From the cell containing the given text, extract its center point as (X, Y) coordinate. 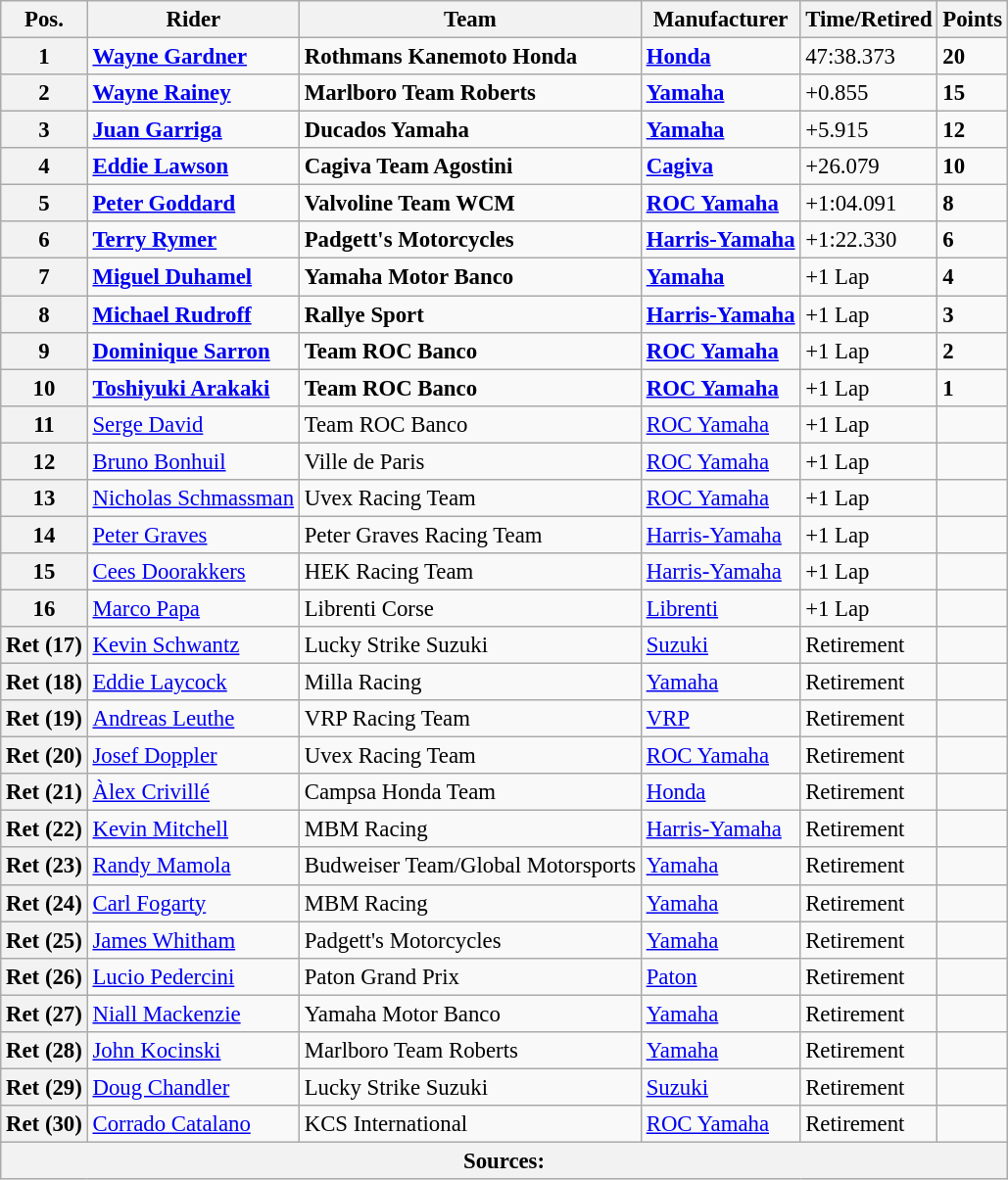
Corrado Catalano (193, 1124)
Budweiser Team/Global Motorsports (470, 867)
+1:04.091 (869, 204)
Bruno Bonhuil (193, 461)
Cagiva Team Agostini (470, 166)
Sources: (504, 1160)
Eddie Laycock (193, 683)
47:38.373 (869, 57)
Ret (28) (44, 1051)
Milla Racing (470, 683)
Ret (30) (44, 1124)
13 (44, 498)
Michael Rudroff (193, 314)
Kevin Schwantz (193, 645)
Dominique Sarron (193, 351)
20 (972, 57)
KCS International (470, 1124)
Eddie Lawson (193, 166)
Team (470, 20)
Nicholas Schmassman (193, 498)
Ret (29) (44, 1087)
Ville de Paris (470, 461)
Peter Graves Racing Team (470, 535)
9 (44, 351)
Ret (20) (44, 756)
VRP Racing Team (470, 719)
Ret (24) (44, 903)
Andreas Leuthe (193, 719)
7 (44, 277)
+26.079 (869, 166)
Valvoline Team WCM (470, 204)
Ret (18) (44, 683)
Peter Graves (193, 535)
Ret (22) (44, 829)
5 (44, 204)
Campsa Honda Team (470, 792)
Terry Rymer (193, 240)
Rallye Sport (470, 314)
14 (44, 535)
James Whitham (193, 940)
Paton Grand Prix (470, 976)
Serge David (193, 424)
+0.855 (869, 93)
Manufacturer (720, 20)
+5.915 (869, 130)
+1:22.330 (869, 240)
Carl Fogarty (193, 903)
Peter Goddard (193, 204)
Wayne Rainey (193, 93)
Rothmans Kanemoto Honda (470, 57)
Paton (720, 976)
Ret (21) (44, 792)
Pos. (44, 20)
Rider (193, 20)
Cees Doorakkers (193, 572)
Doug Chandler (193, 1087)
Cagiva (720, 166)
John Kocinski (193, 1051)
Points (972, 20)
Àlex Crivillé (193, 792)
Marco Papa (193, 608)
Lucio Pedercini (193, 976)
Toshiyuki Arakaki (193, 388)
Librenti Corse (470, 608)
HEK Racing Team (470, 572)
Juan Garriga (193, 130)
Ret (25) (44, 940)
Kevin Mitchell (193, 829)
Ducados Yamaha (470, 130)
Ret (27) (44, 1014)
Niall Mackenzie (193, 1014)
VRP (720, 719)
Ret (23) (44, 867)
Randy Mamola (193, 867)
11 (44, 424)
Ret (19) (44, 719)
Wayne Gardner (193, 57)
Josef Doppler (193, 756)
Ret (26) (44, 976)
Librenti (720, 608)
Time/Retired (869, 20)
Miguel Duhamel (193, 277)
Ret (17) (44, 645)
16 (44, 608)
